Find where the given text appears and provide that cell's center as [X, Y] coordinate. 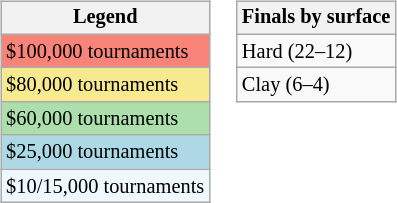
$25,000 tournaments [105, 152]
Clay (6–4) [316, 85]
$60,000 tournaments [105, 119]
$80,000 tournaments [105, 85]
Legend [105, 18]
$10/15,000 tournaments [105, 186]
Hard (22–12) [316, 51]
Finals by surface [316, 18]
$100,000 tournaments [105, 51]
